Find where the given text appears and provide that cell's center as [X, Y] coordinate. 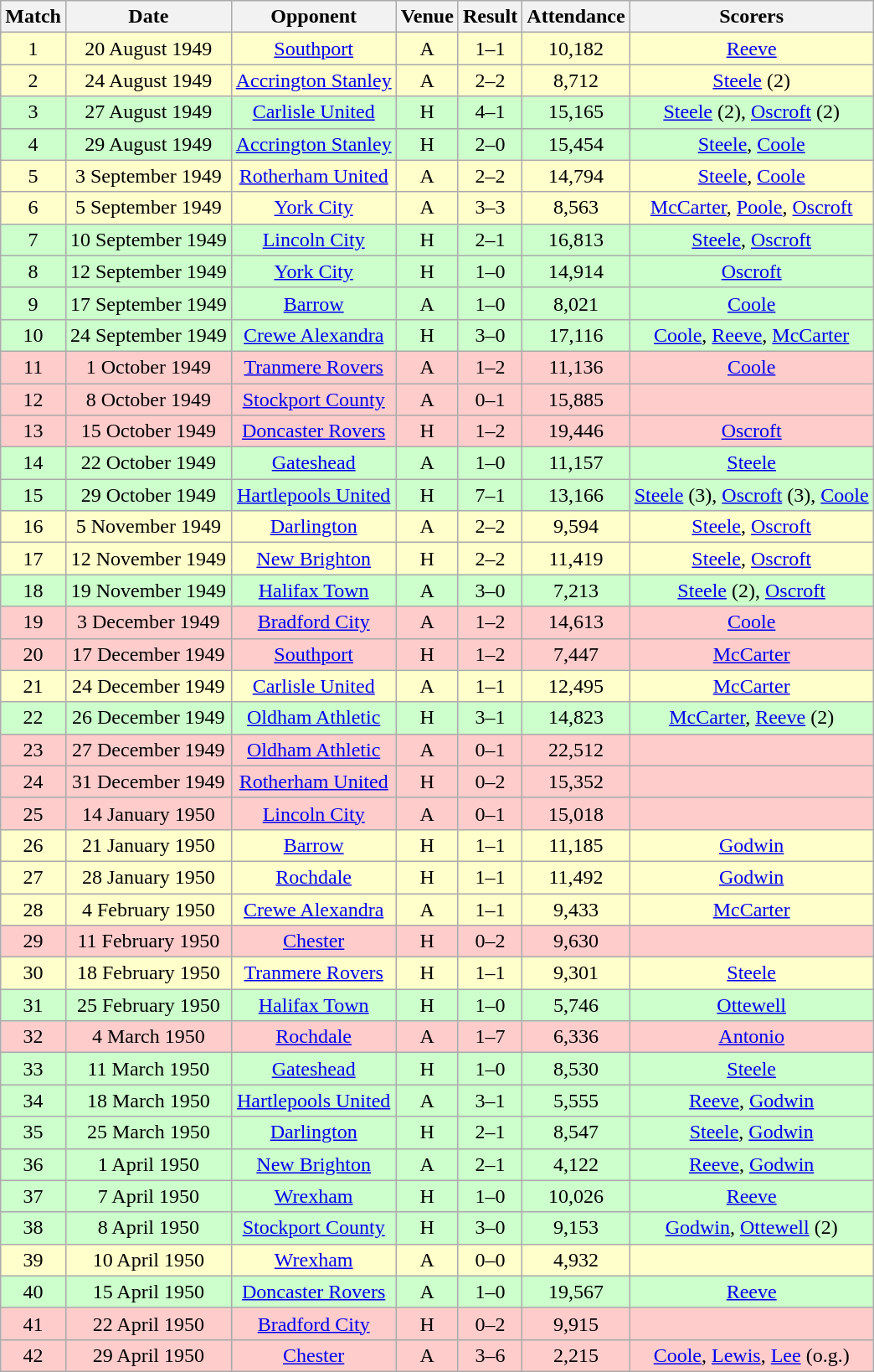
7–1 [490, 495]
2–0 [490, 144]
Steele (3), Oscroft (3), Coole [752, 495]
4,122 [576, 1164]
14,914 [576, 271]
20 [33, 654]
10 [33, 335]
11,185 [576, 845]
16 [33, 527]
Coole, Lewis, Lee (o.g.) [752, 1355]
Ottewell [752, 1005]
11 February 1950 [148, 941]
12 September 1949 [148, 271]
1 October 1949 [148, 367]
16,813 [576, 240]
Coole, Reeve, McCarter [752, 335]
20 August 1949 [148, 49]
12,495 [576, 686]
4 [33, 144]
8 [33, 271]
8,547 [576, 1132]
12 [33, 400]
26 December 1949 [148, 718]
8 October 1949 [148, 400]
24 September 1949 [148, 335]
4–1 [490, 112]
8 April 1950 [148, 1228]
17 December 1949 [148, 654]
31 [33, 1005]
Steele (2), Oscroft (2) [752, 112]
15,352 [576, 781]
17 September 1949 [148, 303]
Godwin, Ottewell (2) [752, 1228]
4,932 [576, 1260]
9,153 [576, 1228]
Attendance [576, 17]
15,165 [576, 112]
11,136 [576, 367]
8,712 [576, 80]
11,492 [576, 877]
3–6 [490, 1355]
25 [33, 813]
34 [33, 1101]
17,116 [576, 335]
19,567 [576, 1292]
8,530 [576, 1069]
15,454 [576, 144]
40 [33, 1292]
Match [33, 17]
25 March 1950 [148, 1132]
27 [33, 877]
Venue [427, 17]
36 [33, 1164]
10,026 [576, 1196]
15,885 [576, 400]
28 [33, 909]
5,746 [576, 1005]
19 November 1949 [148, 591]
Steele, Godwin [752, 1132]
Opponent [313, 17]
Steele (2), Oscroft [752, 591]
22 [33, 718]
29 October 1949 [148, 495]
6 [33, 208]
7,447 [576, 654]
14,613 [576, 622]
22 October 1949 [148, 463]
11 March 1950 [148, 1069]
3 December 1949 [148, 622]
29 August 1949 [148, 144]
29 [33, 941]
0–0 [490, 1260]
15 April 1950 [148, 1292]
7 April 1950 [148, 1196]
28 January 1950 [148, 877]
11,157 [576, 463]
12 November 1949 [148, 559]
9,630 [576, 941]
5,555 [576, 1101]
29 April 1950 [148, 1355]
37 [33, 1196]
4 March 1950 [148, 1037]
4 February 1950 [148, 909]
Date [148, 17]
3–3 [490, 208]
14 January 1950 [148, 813]
33 [33, 1069]
McCarter, Reeve (2) [752, 718]
9,301 [576, 973]
5 [33, 176]
14 [33, 463]
15 October 1949 [148, 431]
38 [33, 1228]
Steele (2) [752, 80]
9,433 [576, 909]
42 [33, 1355]
24 December 1949 [148, 686]
1–7 [490, 1037]
10 September 1949 [148, 240]
Result [490, 17]
2,215 [576, 1355]
19,446 [576, 431]
25 February 1950 [148, 1005]
14,823 [576, 718]
Scorers [752, 17]
6,336 [576, 1037]
1 [33, 49]
1 April 1950 [148, 1164]
18 March 1950 [148, 1101]
14,794 [576, 176]
5 September 1949 [148, 208]
26 [33, 845]
31 December 1949 [148, 781]
5 November 1949 [148, 527]
27 August 1949 [148, 112]
9 [33, 303]
27 December 1949 [148, 750]
11,419 [576, 559]
21 January 1950 [148, 845]
7,213 [576, 591]
22,512 [576, 750]
9,594 [576, 527]
30 [33, 973]
McCarter, Poole, Oscroft [752, 208]
8,563 [576, 208]
17 [33, 559]
13 [33, 431]
10,182 [576, 49]
18 [33, 591]
7 [33, 240]
2 [33, 80]
Antonio [752, 1037]
15 [33, 495]
13,166 [576, 495]
3 September 1949 [148, 176]
32 [33, 1037]
9,915 [576, 1323]
8,021 [576, 303]
11 [33, 367]
21 [33, 686]
24 [33, 781]
41 [33, 1323]
19 [33, 622]
3 [33, 112]
39 [33, 1260]
22 April 1950 [148, 1323]
35 [33, 1132]
15,018 [576, 813]
18 February 1950 [148, 973]
24 August 1949 [148, 80]
10 April 1950 [148, 1260]
23 [33, 750]
